Provide the (x, y) coordinate of the cell's center where the given text is located.  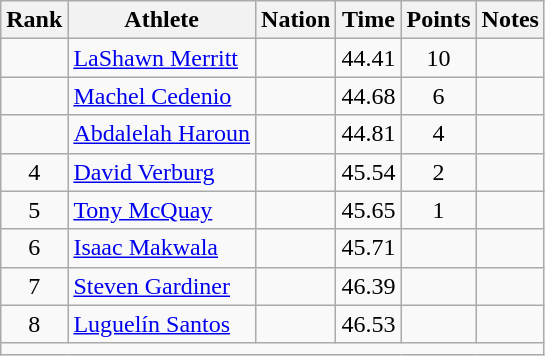
David Verburg (162, 172)
46.53 (368, 324)
Abdalelah Haroun (162, 134)
Nation (296, 20)
46.39 (368, 286)
44.81 (368, 134)
Steven Gardiner (162, 286)
5 (34, 210)
Time (368, 20)
44.68 (368, 96)
Rank (34, 20)
1 (438, 210)
8 (34, 324)
Athlete (162, 20)
Tony McQuay (162, 210)
45.71 (368, 248)
2 (438, 172)
Points (438, 20)
45.65 (368, 210)
Isaac Makwala (162, 248)
10 (438, 58)
LaShawn Merritt (162, 58)
Machel Cedenio (162, 96)
45.54 (368, 172)
44.41 (368, 58)
Notes (510, 20)
Luguelín Santos (162, 324)
7 (34, 286)
